For the text-containing cell, return its midpoint in (X, Y) coordinate format. 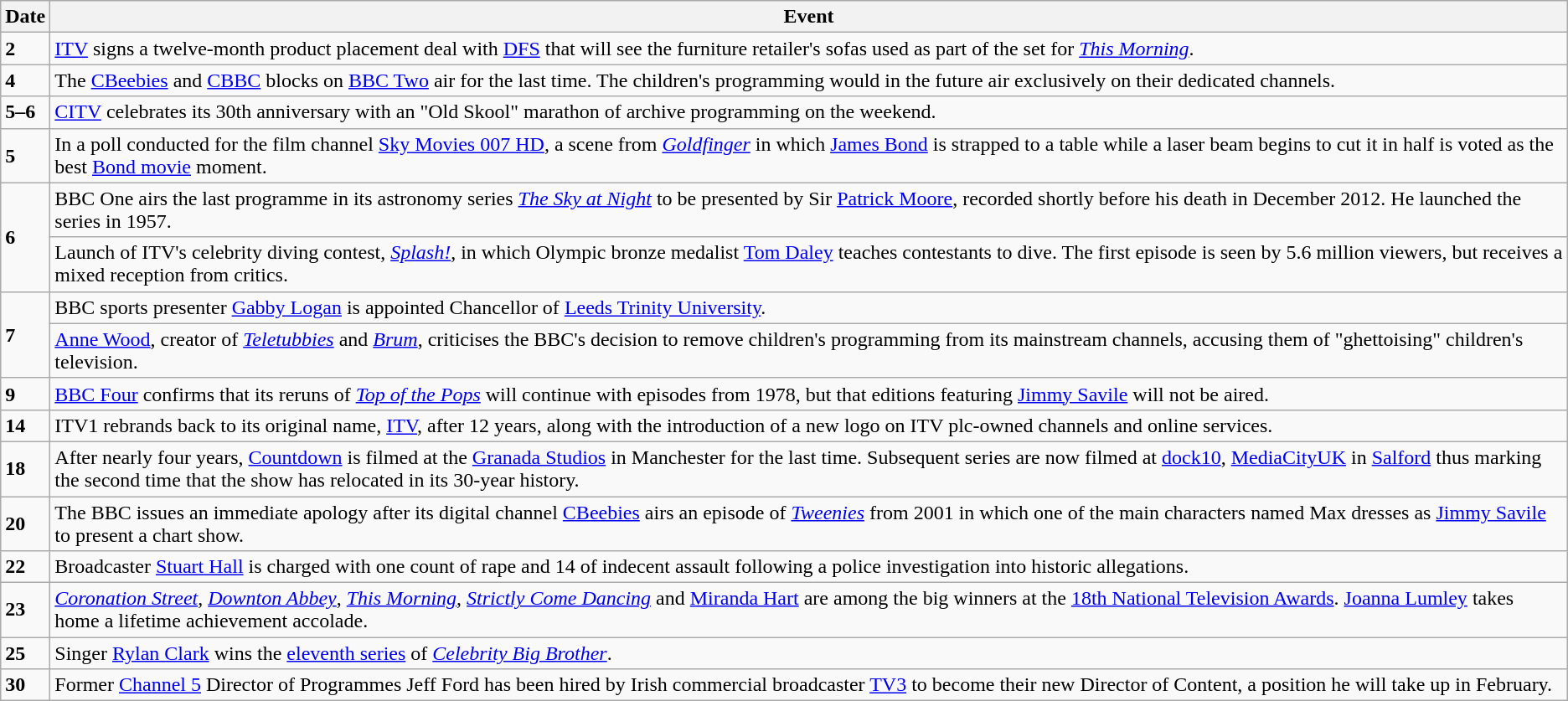
22 (25, 567)
4 (25, 80)
ITV signs a twelve-month product placement deal with DFS that will see the furniture retailer's sofas used as part of the set for This Morning. (809, 49)
18 (25, 469)
Singer Rylan Clark wins the eleventh series of Celebrity Big Brother. (809, 653)
Date (25, 17)
BBC sports presenter Gabby Logan is appointed Chancellor of Leeds Trinity University. (809, 307)
14 (25, 425)
2 (25, 49)
6 (25, 237)
25 (25, 653)
Broadcaster Stuart Hall is charged with one count of rape and 14 of indecent assault following a police investigation into historic allegations. (809, 567)
7 (25, 335)
5 (25, 156)
20 (25, 523)
CITV celebrates its 30th anniversary with an "Old Skool" marathon of archive programming on the weekend. (809, 112)
30 (25, 685)
5–6 (25, 112)
9 (25, 394)
23 (25, 610)
Event (809, 17)
